From the cell containing the given text, extract its center point as (X, Y) coordinate. 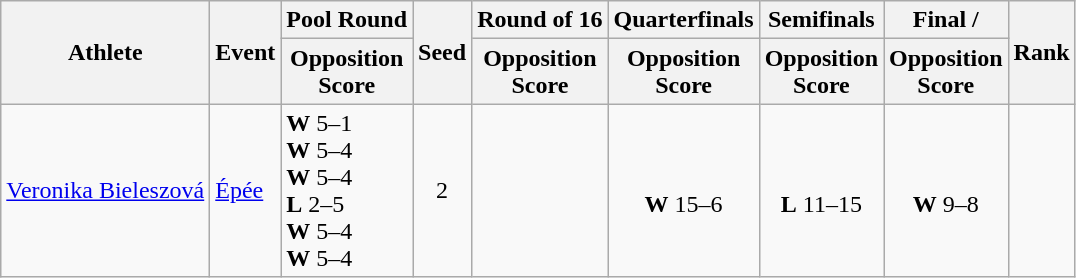
Athlete (106, 52)
Final / (946, 20)
Veronika Bieleszová (106, 190)
Quarterfinals (684, 20)
Semifinals (821, 20)
2 (442, 190)
Pool Round (347, 20)
Seed (442, 52)
Rank (1042, 52)
W 9–8 (946, 190)
Round of 16 (540, 20)
W 5–1 W 5–4 W 5–4 L 2–5 W 5–4 W 5–4 (347, 190)
Event (246, 52)
L 11–15 (821, 190)
Épée (246, 190)
W 15–6 (684, 190)
